Output the (x, y) coordinate of the center of the cell containing the given text.  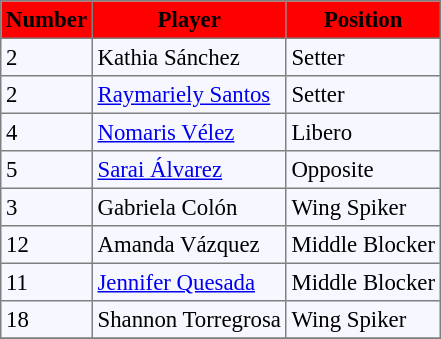
5 (47, 170)
Shannon Torregrosa (189, 320)
Opposite (363, 170)
Nomaris Vélez (189, 132)
Player (189, 20)
18 (47, 320)
Libero (363, 132)
Amanda Vázquez (189, 245)
4 (47, 132)
11 (47, 282)
Number (47, 20)
Jennifer Quesada (189, 282)
12 (47, 245)
Sarai Álvarez (189, 170)
Kathia Sánchez (189, 57)
3 (47, 207)
Raymariely Santos (189, 95)
Position (363, 20)
Gabriela Colón (189, 207)
